Search for the cell housing the specified text and yield its [x, y] center coordinate. 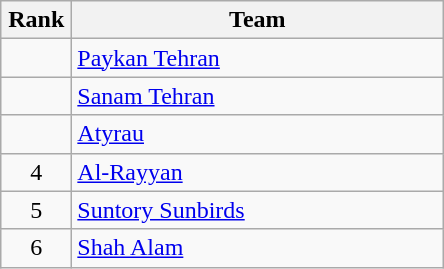
Al-Rayyan [258, 172]
Atyrau [258, 134]
Shah Alam [258, 248]
Team [258, 20]
Suntory Sunbirds [258, 210]
Paykan Tehran [258, 58]
6 [36, 248]
Sanam Tehran [258, 96]
4 [36, 172]
Rank [36, 20]
5 [36, 210]
